Search for the cell housing the specified text and yield its (X, Y) center coordinate. 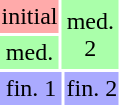
initial (30, 16)
fin. 1 (31, 88)
med.2 (90, 34)
fin. 2 (92, 88)
med. (30, 52)
